Find where the given text appears and provide that cell's center as [X, Y] coordinate. 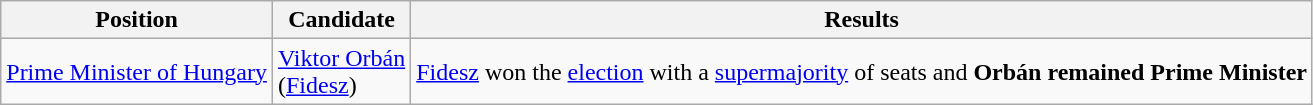
Prime Minister of Hungary [137, 72]
Position [137, 20]
Candidate [341, 20]
Results [862, 20]
Viktor Orbán(Fidesz) [341, 72]
Fidesz won the election with a supermajority of seats and Orbán remained Prime Minister [862, 72]
